Determine the [X, Y] coordinate at the center of the cell enclosing the given text.  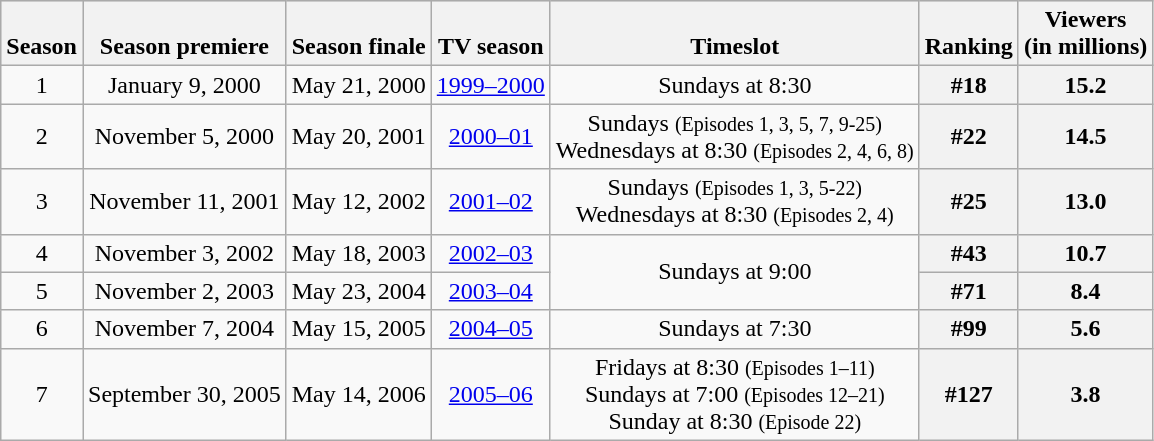
May 15, 2005 [358, 329]
Viewers(in millions) [1085, 34]
Season premiere [184, 34]
#99 [968, 329]
May 21, 2000 [358, 85]
Sundays at 9:00 [734, 272]
3.8 [1085, 394]
2002–03 [490, 253]
4 [42, 253]
10.7 [1085, 253]
May 14, 2006 [358, 394]
1 [42, 85]
Ranking [968, 34]
Sundays at 7:30 [734, 329]
November 2, 2003 [184, 291]
#25 [968, 202]
2000–01 [490, 136]
September 30, 2005 [184, 394]
November 3, 2002 [184, 253]
January 9, 2000 [184, 85]
6 [42, 329]
1999–2000 [490, 85]
Fridays at 8:30 (Episodes 1–11)Sundays at 7:00 (Episodes 12–21)Sunday at 8:30 (Episode 22) [734, 394]
14.5 [1085, 136]
Season finale [358, 34]
#22 [968, 136]
2005–06 [490, 394]
May 12, 2002 [358, 202]
#71 [968, 291]
7 [42, 394]
13.0 [1085, 202]
2004–05 [490, 329]
Sundays (Episodes 1, 3, 5, 7, 9-25) Wednesdays at 8:30 (Episodes 2, 4, 6, 8) [734, 136]
2001–02 [490, 202]
5.6 [1085, 329]
8.4 [1085, 291]
#127 [968, 394]
Season [42, 34]
May 20, 2001 [358, 136]
Sundays at 8:30 [734, 85]
November 7, 2004 [184, 329]
#43 [968, 253]
May 18, 2003 [358, 253]
2003–04 [490, 291]
May 23, 2004 [358, 291]
#18 [968, 85]
Timeslot [734, 34]
2 [42, 136]
TV season [490, 34]
15.2 [1085, 85]
5 [42, 291]
3 [42, 202]
November 5, 2000 [184, 136]
Sundays (Episodes 1, 3, 5-22) Wednesdays at 8:30 (Episodes 2, 4) [734, 202]
November 11, 2001 [184, 202]
